From the cell containing the given text, extract its center point as (X, Y) coordinate. 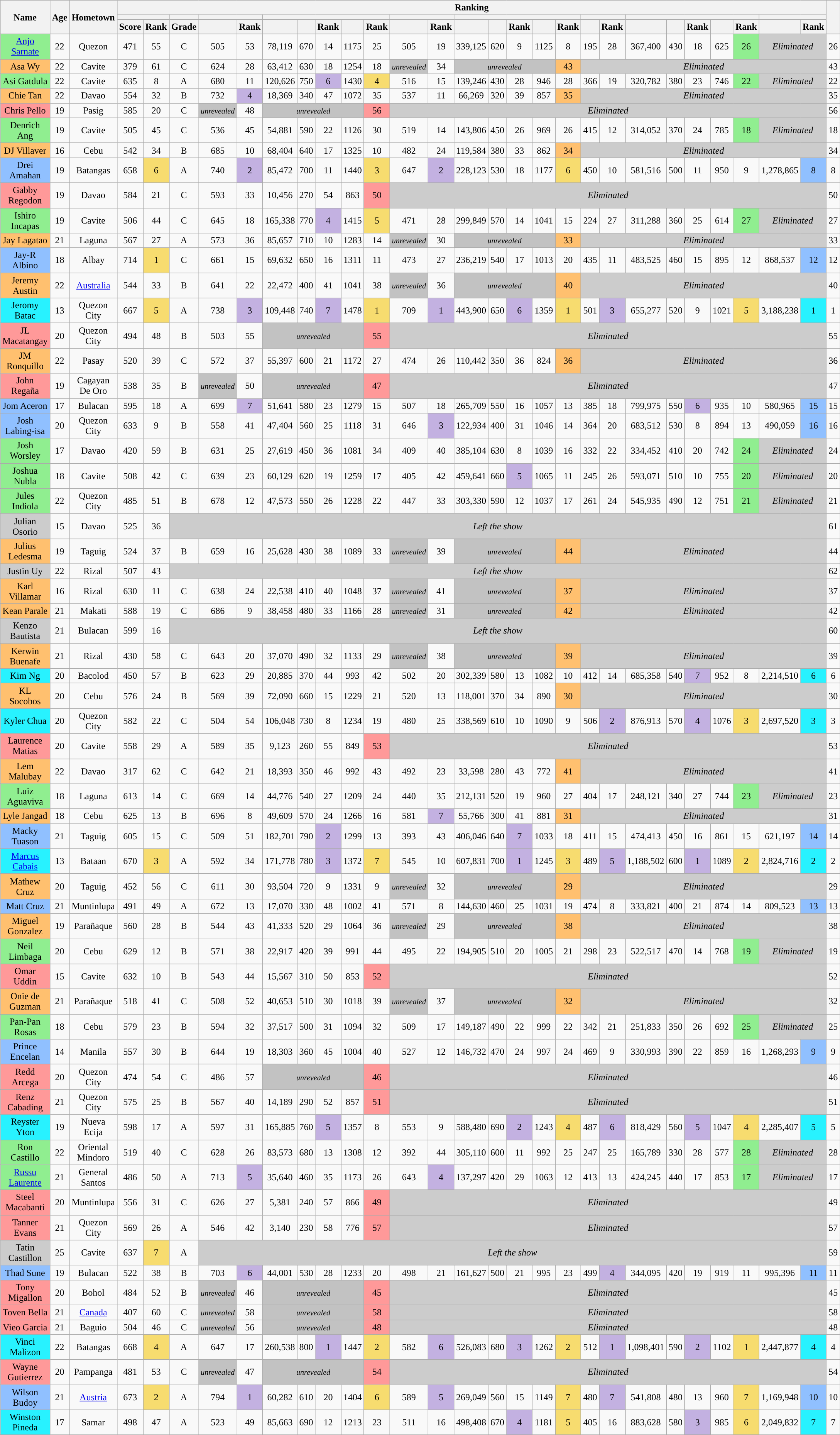
790 (306, 836)
1063 (544, 1177)
946 (544, 81)
592 (218, 861)
780 (306, 861)
952 (722, 676)
1279 (353, 406)
1,188,502 (646, 861)
516 (409, 81)
667 (130, 310)
1234 (353, 721)
Samar (93, 1422)
110,442 (472, 361)
195 (590, 46)
Score (130, 27)
2,824,716 (779, 861)
696 (218, 816)
83,573 (280, 1152)
502 (409, 676)
862 (544, 150)
1308 (353, 1152)
482 (409, 150)
993 (353, 676)
265,709 (472, 406)
Jay-R Albino (25, 260)
339,125 (472, 46)
411 (590, 836)
22,917 (280, 951)
2,447,877 (779, 1347)
Lem Malubay (25, 771)
Laurence Matias (25, 746)
55,397 (280, 361)
212,131 (472, 796)
85,657 (280, 241)
919 (722, 1272)
165,338 (280, 220)
641 (218, 286)
Wilson Budoy (25, 1398)
501 (590, 310)
642 (218, 771)
Vieo Garcia (25, 1327)
333,821 (646, 906)
985 (722, 1422)
576 (130, 696)
459,641 (472, 476)
1125 (544, 46)
338,569 (472, 721)
1245 (544, 861)
572 (218, 361)
2,214,510 (779, 676)
573 (218, 241)
Jeromy Batac (25, 310)
1372 (353, 861)
25,628 (280, 551)
1065 (544, 476)
Drei Amahan (25, 170)
483,525 (646, 260)
495 (409, 951)
General Santos (93, 1177)
261 (590, 501)
171,778 (280, 861)
Kim Ng (25, 676)
859 (722, 1052)
Macky Tuason (25, 836)
895 (722, 260)
Tony Migallon (25, 1293)
41,333 (280, 926)
Bataan (93, 861)
935 (722, 406)
588,480 (472, 1127)
Julian Osorio (25, 526)
699 (218, 406)
633 (130, 425)
Austria (93, 1398)
658 (130, 170)
473 (409, 260)
489 (590, 861)
60,282 (280, 1398)
1415 (353, 220)
17,070 (280, 906)
1126 (353, 130)
669 (218, 796)
230 (306, 1228)
Vinci Malizon (25, 1347)
738 (218, 310)
Nueva Ecija (93, 1127)
Kean Parale (25, 611)
1018 (353, 1001)
503 (218, 336)
631 (218, 451)
703 (218, 1272)
63,412 (280, 66)
3,188,238 (779, 310)
Justin Uy (25, 571)
545 (409, 861)
Renz Cabading (25, 1102)
1057 (544, 406)
1262 (544, 1347)
20,885 (280, 676)
644 (218, 1052)
584 (130, 195)
385 (590, 406)
638 (218, 591)
John Regaña (25, 386)
730 (306, 721)
991 (353, 951)
Winston Pineda (25, 1422)
Makati (93, 611)
236,219 (472, 260)
280 (498, 771)
720 (306, 886)
240 (306, 1202)
2,697,520 (779, 721)
484 (130, 1293)
588 (130, 611)
443,900 (472, 310)
406,046 (472, 836)
Matt Cruz (25, 906)
245 (590, 476)
Lyle Jangad (25, 816)
1094 (353, 1027)
44,776 (280, 796)
522 (130, 1272)
146,732 (472, 1052)
1175 (353, 46)
1005 (544, 951)
Luiz Aguaviva (25, 796)
1004 (353, 1052)
1031 (544, 906)
Russu Laurente (25, 1177)
1233 (353, 1272)
655,277 (646, 310)
1299 (353, 836)
714 (130, 260)
9,123 (280, 746)
10,456 (280, 195)
Quezon (93, 46)
1325 (353, 150)
876,913 (646, 721)
637 (130, 1252)
487 (590, 1127)
474,413 (646, 836)
35,640 (280, 1177)
553 (409, 1127)
1102 (722, 1347)
302,339 (472, 676)
Cagayan De Oro (93, 386)
1047 (722, 1127)
Toven Bella (25, 1312)
Chris Pello (25, 110)
491 (130, 906)
Redd Arcega (25, 1077)
Anjo Sarnate (25, 46)
524 (130, 551)
3,140 (280, 1228)
149,187 (472, 1027)
248,121 (646, 796)
298 (590, 951)
Albay (93, 260)
770 (306, 220)
1447 (353, 1347)
270 (306, 195)
580,965 (779, 406)
556 (130, 1202)
485 (130, 501)
435 (590, 260)
334,452 (646, 451)
161,627 (472, 1272)
598 (130, 1127)
269,049 (472, 1398)
794 (218, 1398)
Ron Castillo (25, 1152)
452 (130, 886)
392 (409, 1152)
1430 (353, 81)
407 (130, 1312)
Neil Limbaga (25, 951)
1039 (544, 451)
Jules Indiola (25, 501)
22,538 (280, 591)
1072 (353, 96)
Pasay (93, 361)
1118 (353, 425)
800 (306, 1347)
683,512 (646, 425)
546 (218, 1228)
494 (130, 336)
611 (218, 886)
593 (218, 195)
18,369 (280, 96)
93,504 (280, 886)
303,330 (472, 501)
44,001 (280, 1272)
661 (218, 260)
Miguel Gonzalez (25, 926)
1013 (544, 260)
685 (218, 150)
Tatin Castillon (25, 1252)
849 (353, 746)
165,789 (646, 1152)
1283 (353, 241)
251,833 (646, 1027)
40,653 (280, 1001)
143,806 (472, 130)
37,070 (280, 656)
659 (218, 551)
626 (218, 1202)
581 (409, 816)
344,095 (646, 1272)
613 (130, 796)
300 (498, 816)
868,537 (779, 260)
1082 (544, 676)
1254 (353, 66)
776 (353, 1228)
732 (218, 96)
15,567 (280, 977)
1133 (353, 656)
1037 (544, 501)
122,934 (472, 425)
673 (130, 1398)
66,269 (472, 96)
Denrich Ang (25, 130)
557 (130, 1052)
863 (353, 195)
415 (590, 130)
Kyler Chua (25, 721)
523 (218, 1422)
106,048 (280, 721)
597 (218, 1127)
605 (130, 836)
1172 (353, 361)
393 (409, 836)
Josh Worsley (25, 451)
1048 (353, 591)
18,303 (280, 1052)
1440 (353, 170)
581,516 (646, 170)
1,278,865 (779, 170)
72,090 (280, 696)
579 (130, 1027)
750 (306, 81)
JL Macatangay (25, 336)
Pasig (93, 110)
311,288 (646, 220)
874 (722, 906)
1229 (353, 696)
1209 (353, 796)
469 (590, 1052)
85,663 (280, 1422)
47,573 (280, 501)
542 (130, 150)
314,052 (646, 130)
85,472 (280, 170)
317 (130, 771)
54,881 (280, 130)
1076 (722, 721)
119,584 (472, 150)
Thad Sune (25, 1272)
554 (130, 96)
60,129 (280, 476)
5,381 (280, 1202)
144,630 (472, 906)
824 (544, 361)
492 (409, 771)
413 (590, 1177)
447 (409, 501)
38,458 (280, 611)
537 (409, 96)
629 (130, 951)
Ranking (472, 8)
950 (722, 170)
692 (722, 1027)
Onie de Guzman (25, 1001)
635 (130, 81)
624 (218, 66)
Baguio (93, 1327)
Ishiro Incapas (25, 220)
1359 (544, 310)
364 (590, 425)
527 (409, 1052)
1149 (544, 1398)
522,517 (646, 951)
385,104 (472, 451)
18,393 (280, 771)
2,285,407 (779, 1127)
Jom Aceron (25, 406)
1002 (353, 906)
969 (544, 130)
290 (306, 1102)
JM Ronquillo (25, 361)
260 (306, 746)
Name (25, 17)
668 (130, 1347)
33,598 (472, 771)
Omar Uddin (25, 977)
342 (590, 1027)
672 (218, 906)
595 (130, 406)
1311 (353, 260)
224 (590, 220)
772 (544, 771)
713 (218, 1177)
1177 (544, 170)
Jeremy Austin (25, 286)
623 (218, 676)
799,975 (646, 406)
1081 (353, 451)
404 (590, 796)
Reyster Yton (25, 1127)
Joshua Nubla (25, 476)
614 (722, 220)
Tanner Evans (25, 1228)
Karl Villamar (25, 591)
709 (409, 310)
Grade (184, 27)
2,049,832 (779, 1422)
118,001 (472, 696)
1259 (353, 476)
526,083 (472, 1347)
594 (218, 1027)
247 (590, 1152)
Pampanga (93, 1372)
Kerwin Buenafe (25, 656)
120,626 (280, 81)
Marcus Cabais (25, 861)
710 (306, 241)
366 (590, 81)
49,609 (280, 816)
809,523 (779, 906)
Asi Gatdula (25, 81)
499 (590, 1272)
685,358 (646, 676)
639 (218, 476)
1266 (353, 816)
332 (590, 451)
Josh Labing-isa (25, 425)
599 (130, 631)
1213 (353, 1422)
768 (722, 951)
299,849 (472, 220)
995,396 (779, 1272)
1090 (544, 721)
678 (218, 501)
894 (722, 425)
Bacolod (93, 676)
55,766 (472, 816)
194,905 (472, 951)
137,297 (472, 1177)
409 (409, 451)
Jay Lagatao (25, 241)
861 (722, 836)
412 (590, 676)
575 (130, 1102)
1331 (353, 886)
Oriental Mindoro (93, 1152)
577 (722, 1152)
Chie Tan (25, 96)
621,197 (779, 836)
139,246 (472, 81)
744 (722, 796)
Kenzo Bautista (25, 631)
999 (544, 1027)
Steel Macabanti (25, 1202)
Gabby Regodon (25, 195)
367,400 (646, 46)
Pan-Pan Rosas (25, 1027)
1,098,401 (646, 1347)
Asa Wy (25, 66)
518 (130, 1001)
1,268,293 (779, 1052)
320,782 (646, 81)
543 (218, 977)
866 (353, 1202)
1404 (353, 1398)
Hometown (93, 17)
742 (722, 451)
883,628 (646, 1422)
37,517 (280, 1027)
165,885 (280, 1127)
818,429 (646, 1127)
379 (130, 66)
DJ Villaver (25, 150)
645 (218, 220)
593,071 (646, 476)
14,189 (280, 1102)
78,119 (280, 46)
1357 (353, 1127)
545,935 (646, 501)
1166 (353, 611)
69,632 (280, 260)
686 (218, 611)
585 (130, 110)
Australia (93, 286)
607,831 (472, 861)
632 (130, 977)
541,808 (646, 1398)
512 (590, 1347)
22,472 (280, 286)
320 (498, 96)
1064 (353, 926)
KL Socobos (25, 696)
Julius Ledesma (25, 551)
490,059 (779, 425)
498,408 (472, 1422)
68,404 (280, 150)
628 (218, 1152)
536 (218, 130)
228,123 (472, 170)
390 (675, 1052)
1033 (544, 836)
Wayne Gutierrez (25, 1372)
890 (544, 696)
1478 (353, 310)
Manila (93, 1052)
Bohol (93, 1293)
755 (722, 476)
Prince Encelan (25, 1052)
27,619 (280, 451)
310 (306, 977)
746 (722, 81)
785 (722, 130)
260,538 (280, 1347)
Age (59, 17)
1228 (353, 501)
305,110 (472, 1152)
997 (544, 1052)
Mathew Cruz (25, 886)
424,245 (646, 1177)
751 (722, 501)
1021 (722, 310)
1243 (544, 1127)
51,641 (280, 406)
Canada (93, 1312)
47,404 (280, 425)
1181 (544, 1422)
330,993 (646, 1052)
511 (409, 1422)
182,701 (280, 836)
881 (544, 816)
760 (306, 1127)
525 (130, 526)
538 (130, 386)
1,169,948 (779, 1398)
1173 (353, 1177)
109,448 (280, 310)
646 (409, 425)
995 (544, 1272)
481 (130, 1372)
1046 (544, 425)
